Extract the [X, Y] coordinate from the center of the cell holding the provided text.  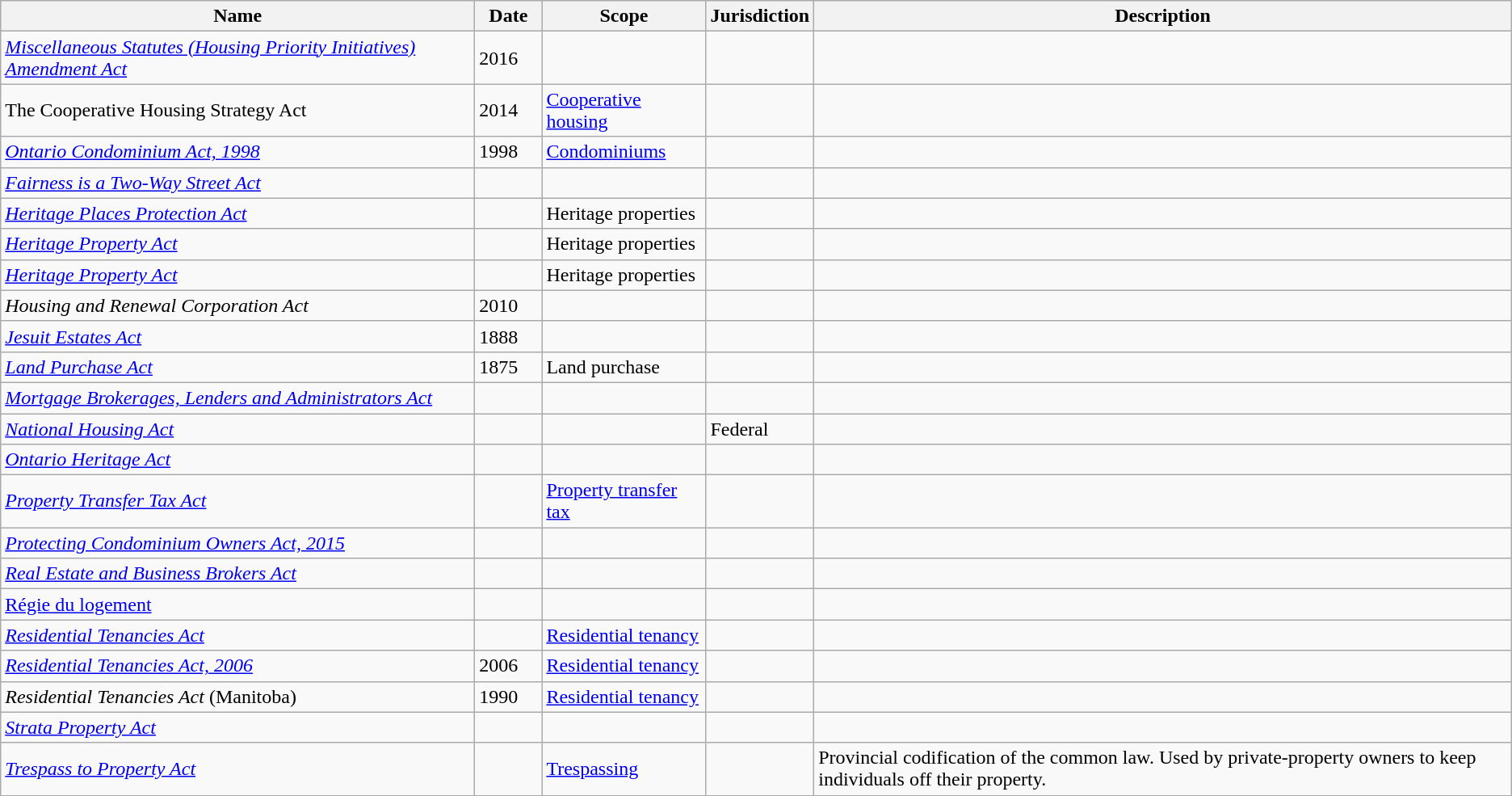
The Cooperative Housing Strategy Act [237, 110]
Régie du logement [237, 604]
2014 [509, 110]
Miscellaneous Statutes (Housing Priority Initiatives) Amendment Act [237, 58]
Scope [624, 16]
Name [237, 16]
Residential Tenancies Act (Manitoba) [237, 697]
Jurisdiction [760, 16]
Cooperative housing [624, 110]
Condominiums [624, 152]
Ontario Heritage Act [237, 460]
Land purchase [624, 367]
Provincial codification of the common law. Used by private-property owners to keep individuals off their property. [1163, 769]
1990 [509, 697]
2006 [509, 666]
2010 [509, 305]
1998 [509, 152]
Date [509, 16]
1875 [509, 367]
Housing and Renewal Corporation Act [237, 305]
2016 [509, 58]
Real Estate and Business Brokers Act [237, 574]
Description [1163, 16]
Fairness is a Two-Way Street Act [237, 183]
Mortgage Brokerages, Lenders and Administrators Act [237, 398]
1888 [509, 336]
Federal [760, 429]
Trespassing [624, 769]
Strata Property Act [237, 727]
Property transfer tax [624, 501]
National Housing Act [237, 429]
Jesuit Estates Act [237, 336]
Residential Tenancies Act [237, 635]
Heritage Places Protection Act [237, 213]
Protecting Condominium Owners Act, 2015 [237, 543]
Ontario Condominium Act, 1998 [237, 152]
Trespass to Property Act [237, 769]
Residential Tenancies Act, 2006 [237, 666]
Land Purchase Act [237, 367]
Property Transfer Tax Act [237, 501]
